Detect which cell encompasses the target text, then output its [X, Y] center coordinate. 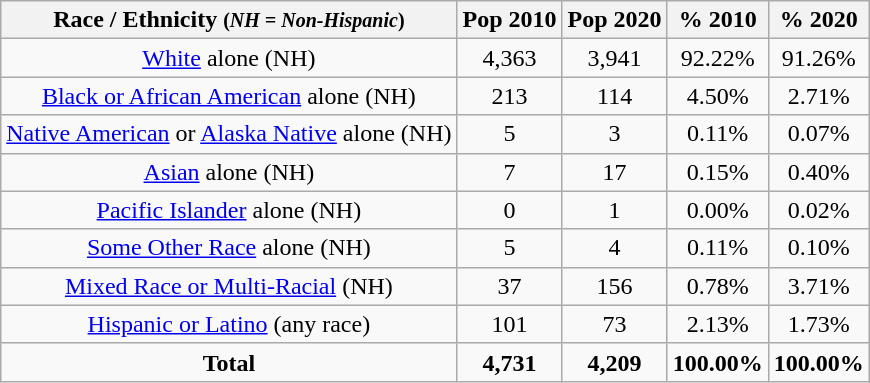
Some Other Race alone (NH) [229, 248]
0.78% [718, 286]
Mixed Race or Multi-Racial (NH) [229, 286]
3,941 [614, 58]
Total [229, 362]
Hispanic or Latino (any race) [229, 324]
Pop 2020 [614, 20]
91.26% [818, 58]
4 [614, 248]
0.02% [818, 210]
1 [614, 210]
4,731 [510, 362]
4,209 [614, 362]
7 [510, 172]
0.40% [818, 172]
Race / Ethnicity (NH = Non-Hispanic) [229, 20]
Asian alone (NH) [229, 172]
Native American or Alaska Native alone (NH) [229, 134]
0.00% [718, 210]
101 [510, 324]
114 [614, 96]
92.22% [718, 58]
156 [614, 286]
3 [614, 134]
4,363 [510, 58]
0.07% [818, 134]
White alone (NH) [229, 58]
Black or African American alone (NH) [229, 96]
0.15% [718, 172]
17 [614, 172]
73 [614, 324]
Pop 2010 [510, 20]
2.13% [718, 324]
Pacific Islander alone (NH) [229, 210]
% 2020 [818, 20]
0.10% [818, 248]
3.71% [818, 286]
0 [510, 210]
% 2010 [718, 20]
2.71% [818, 96]
4.50% [718, 96]
1.73% [818, 324]
213 [510, 96]
37 [510, 286]
